Return the [X, Y] coordinate for the center point of the cell that contains the specified text.  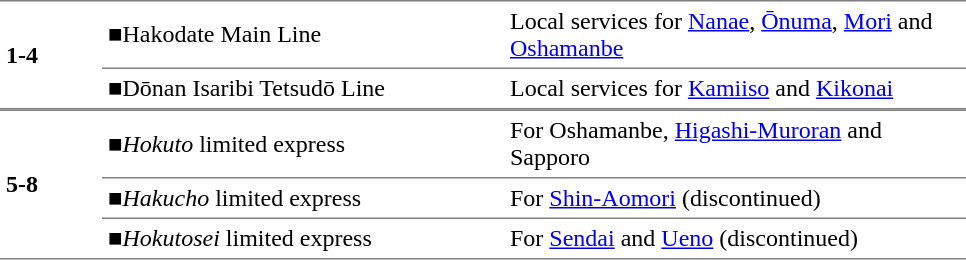
Local services for Nanae, Ōnuma, Mori and Oshamanbe [735, 34]
1-4 [51, 55]
For Shin-Aomori (discontinued) [735, 198]
■Hokuto limited express [303, 144]
■Hokutosei limited express [303, 239]
■Hakodate Main Line [303, 34]
For Sendai and Ueno (discontinued) [735, 239]
For Oshamanbe, Higashi-Muroran and Sapporo [735, 144]
Local services for Kamiiso and Kikonai [735, 89]
■Dōnan Isaribi Tetsudō Line [303, 89]
■Hakucho limited express [303, 198]
5-8 [51, 185]
